Scan for the cell matching the given text and deliver its [X, Y] coordinate at center. 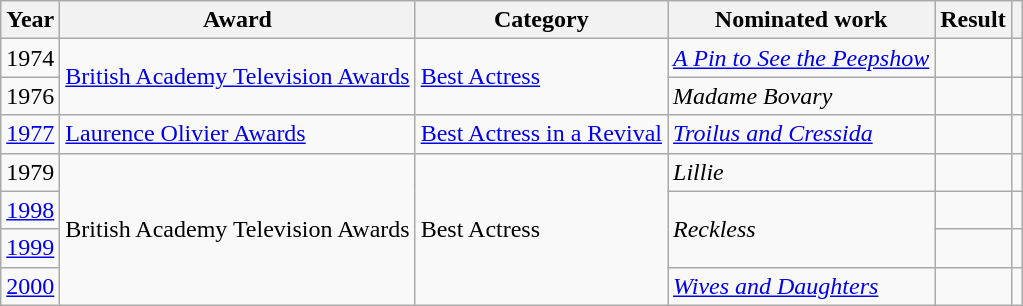
Lillie [802, 172]
Troilus and Cressida [802, 134]
Award [238, 20]
A Pin to See the Peepshow [802, 58]
Category [541, 20]
1977 [30, 134]
1998 [30, 210]
1976 [30, 96]
Nominated work [802, 20]
1979 [30, 172]
Laurence Olivier Awards [238, 134]
1999 [30, 248]
1974 [30, 58]
Best Actress in a Revival [541, 134]
Result [973, 20]
Year [30, 20]
2000 [30, 286]
Madame Bovary [802, 96]
Reckless [802, 229]
Wives and Daughters [802, 286]
